For the text-containing cell, return its midpoint in [x, y] coordinate format. 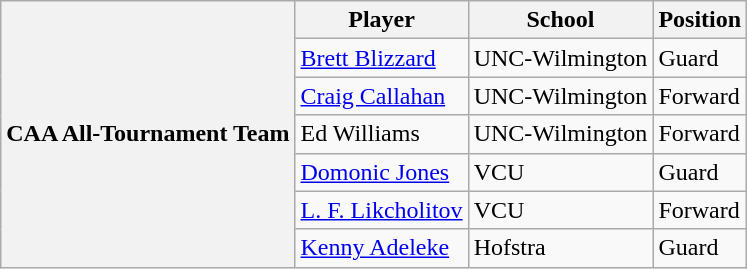
Craig Callahan [382, 96]
School [560, 20]
L. F. Likcholitov [382, 210]
Brett Blizzard [382, 58]
CAA All-Tournament Team [148, 134]
Domonic Jones [382, 172]
Kenny Adeleke [382, 248]
Ed Williams [382, 134]
Player [382, 20]
Position [700, 20]
Hofstra [560, 248]
